From the cell containing the given text, extract its center point as [x, y] coordinate. 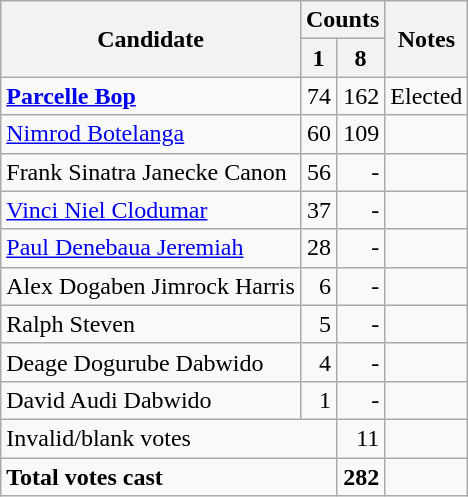
60 [318, 134]
11 [360, 438]
Invalid/blank votes [169, 438]
5 [318, 324]
Counts [342, 20]
David Audi Dabwido [151, 400]
282 [360, 477]
8 [360, 58]
Alex Dogaben Jimrock Harris [151, 286]
Parcelle Bop [151, 96]
Notes [426, 39]
Total votes cast [169, 477]
37 [318, 210]
4 [318, 362]
28 [318, 248]
Vinci Niel Clodumar [151, 210]
Nimrod Botelanga [151, 134]
56 [318, 172]
74 [318, 96]
Ralph Steven [151, 324]
Paul Denebaua Jeremiah [151, 248]
6 [318, 286]
Candidate [151, 39]
162 [360, 96]
Frank Sinatra Janecke Canon [151, 172]
Elected [426, 96]
109 [360, 134]
Deage Dogurube Dabwido [151, 362]
